Identify which cell holds the provided text, then report its (X, Y) central coordinate. 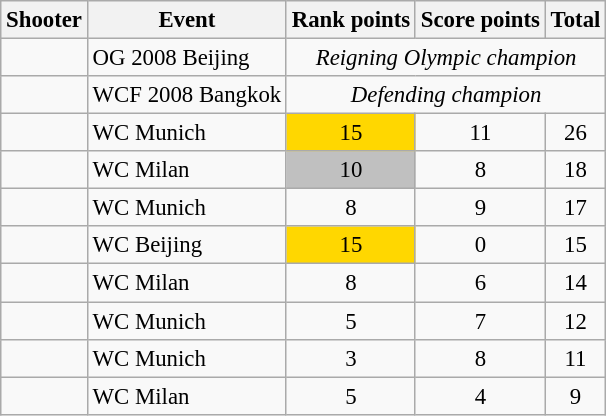
0 (480, 245)
Rank points (350, 20)
7 (480, 321)
10 (350, 170)
26 (575, 133)
Reigning Olympic champion (446, 58)
OG 2008 Beijing (186, 58)
14 (575, 283)
12 (575, 321)
WCF 2008 Bangkok (186, 95)
Event (186, 20)
Shooter (44, 20)
WC Beijing (186, 245)
Score points (480, 20)
3 (350, 358)
6 (480, 283)
4 (480, 396)
Total (575, 20)
17 (575, 208)
18 (575, 170)
Defending champion (446, 95)
